Locate the cell with the specified text and output its (X, Y) center coordinate. 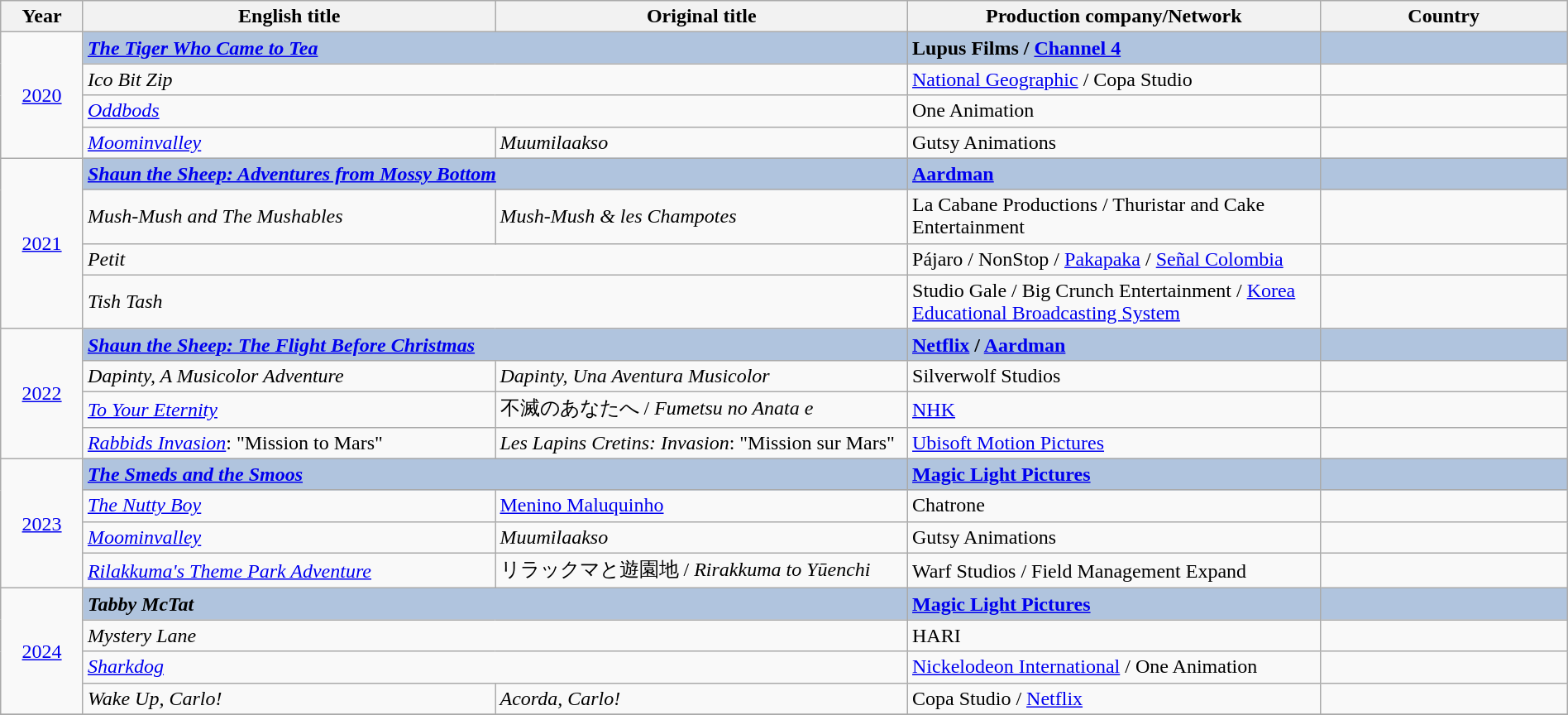
Acorda, Carlo! (701, 698)
Silverwolf Studios (1115, 376)
Copa Studio / Netflix (1115, 698)
Sharkdog (495, 667)
2022 (42, 394)
To Your Eternity (289, 409)
Mystery Lane (495, 636)
La Cabane Productions / Thuristar and Cake Entertainment (1115, 217)
Ico Bit Zip (495, 79)
Dapinty, Una Aventura Musicolor (701, 376)
Tabby McTat (495, 604)
Aardman (1115, 174)
2021 (42, 243)
Les Lapins Cretins: Invasion: "Mission sur Mars" (701, 443)
NHK (1115, 409)
English title (289, 17)
Wake Up, Carlo! (289, 698)
Lupus Films / Channel 4 (1115, 48)
Tish Tash (495, 301)
2023 (42, 523)
2024 (42, 651)
Pájaro / NonStop / Pakapaka / Señal Colombia (1115, 259)
Rabbids Invasion: "Mission to Mars" (289, 443)
リラックマと遊園地 / Rirakkuma to Yūenchi (701, 571)
Rilakkuma's Theme Park Adventure (289, 571)
The Nutty Boy (289, 506)
Production company/Network (1115, 17)
Chatrone (1115, 506)
不滅のあなたへ / Fumetsu no Anata e (701, 409)
Mush-Mush & les Champotes (701, 217)
2020 (42, 95)
The Smeds and the Smoos (495, 474)
Menino Maluquinho (701, 506)
Netflix / Aardman (1115, 344)
Shaun the Sheep: The Flight Before Christmas (495, 344)
Country (1444, 17)
Studio Gale / Big Crunch Entertainment / Korea Educational Broadcasting System (1115, 301)
Oddbods (495, 111)
The Tiger Who Came to Tea (495, 48)
Nickelodeon International / One Animation (1115, 667)
HARI (1115, 636)
One Animation (1115, 111)
Petit (495, 259)
Ubisoft Motion Pictures (1115, 443)
Year (42, 17)
Mush-Mush and The Mushables (289, 217)
Warf Studios / Field Management Expand (1115, 571)
Dapinty, A Musicolor Adventure (289, 376)
Original title (701, 17)
National Geographic / Copa Studio (1115, 79)
Shaun the Sheep: Adventures from Mossy Bottom (495, 174)
